Locate the cell with the specified text and output its (x, y) center coordinate. 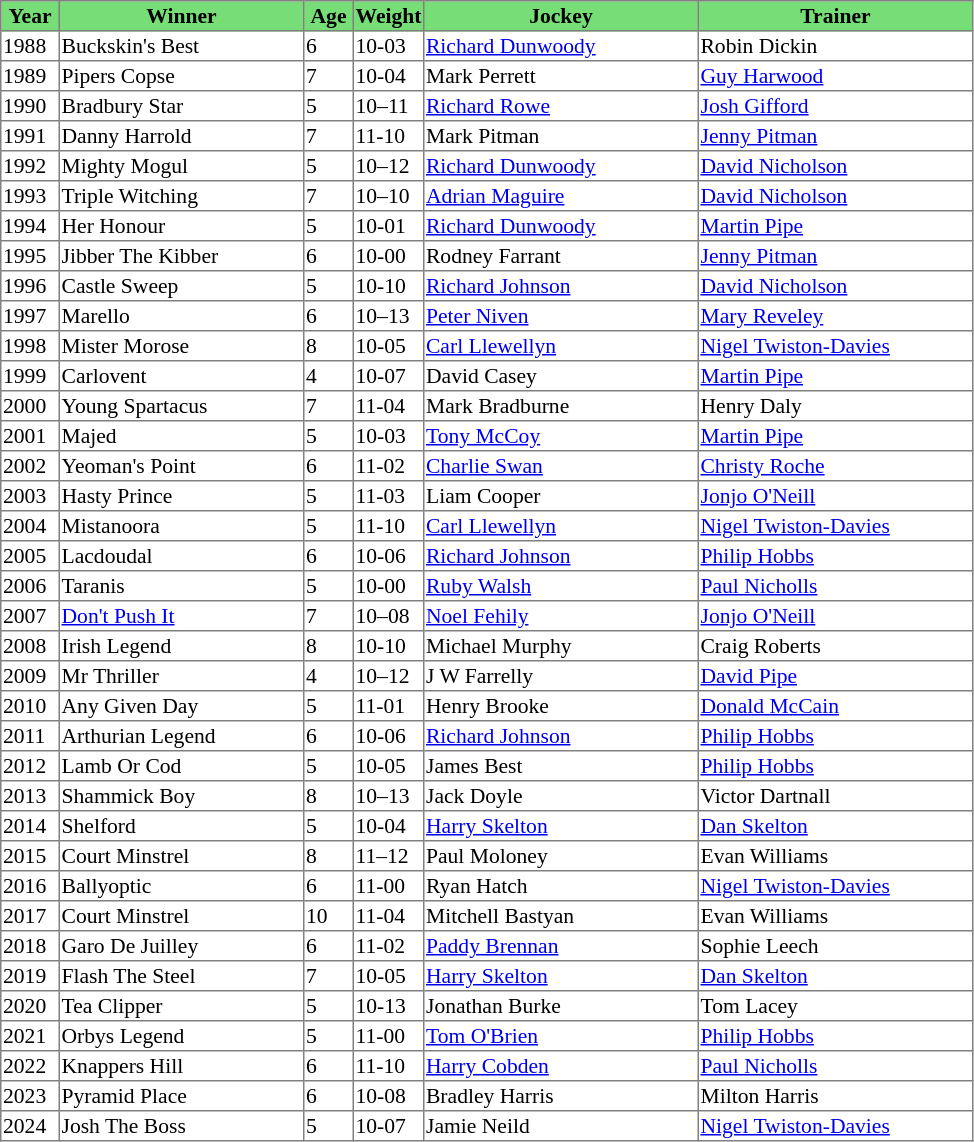
Any Given Day (181, 706)
Josh Gifford (835, 106)
Weight (388, 16)
Donald McCain (835, 706)
James Best (561, 766)
Irish Legend (181, 646)
2010 (30, 706)
Tea Clipper (181, 1006)
2012 (30, 766)
1992 (30, 166)
Garo De Juilley (181, 946)
Paddy Brennan (561, 946)
2007 (30, 616)
Mark Perrett (561, 76)
Shelford (181, 826)
Taranis (181, 586)
Craig Roberts (835, 646)
Year (30, 16)
J W Farrelly (561, 676)
Triple Witching (181, 196)
Victor Dartnall (835, 796)
Her Honour (181, 226)
Bradley Harris (561, 1096)
Pipers Copse (181, 76)
2013 (30, 796)
Flash The Steel (181, 976)
Jibber The Kibber (181, 256)
2017 (30, 916)
2011 (30, 736)
2021 (30, 1036)
Paul Moloney (561, 856)
2002 (30, 466)
10-08 (388, 1096)
10–08 (388, 616)
2009 (30, 676)
Orbys Legend (181, 1036)
Mark Bradburne (561, 406)
Danny Harrold (181, 136)
2003 (30, 496)
11-03 (388, 496)
Jonathan Burke (561, 1006)
Mitchell Bastyan (561, 916)
1996 (30, 286)
Mark Pitman (561, 136)
10-01 (388, 226)
Buckskin's Best (181, 46)
10 (329, 916)
1991 (30, 136)
2016 (30, 886)
Majed (181, 436)
Bradbury Star (181, 106)
11-01 (388, 706)
2001 (30, 436)
Lacdoudal (181, 556)
1995 (30, 256)
2000 (30, 406)
Rodney Farrant (561, 256)
2004 (30, 526)
2020 (30, 1006)
Robin Dickin (835, 46)
2008 (30, 646)
2022 (30, 1066)
Richard Rowe (561, 106)
1989 (30, 76)
Ruby Walsh (561, 586)
Christy Roche (835, 466)
2015 (30, 856)
David Casey (561, 376)
1990 (30, 106)
Mr Thriller (181, 676)
2006 (30, 586)
1994 (30, 226)
Don't Push It (181, 616)
Noel Fehily (561, 616)
2019 (30, 976)
Sophie Leech (835, 946)
10-13 (388, 1006)
Hasty Prince (181, 496)
2024 (30, 1126)
Peter Niven (561, 316)
1997 (30, 316)
Carlovent (181, 376)
Milton Harris (835, 1096)
Castle Sweep (181, 286)
Arthurian Legend (181, 736)
Young Spartacus (181, 406)
1999 (30, 376)
2018 (30, 946)
Trainer (835, 16)
Mister Morose (181, 346)
Harry Cobden (561, 1066)
Shammick Boy (181, 796)
10–11 (388, 106)
Age (329, 16)
Ballyoptic (181, 886)
Tom O'Brien (561, 1036)
2023 (30, 1096)
Guy Harwood (835, 76)
Marello (181, 316)
Tony McCoy (561, 436)
Adrian Maguire (561, 196)
Yeoman's Point (181, 466)
Jamie Neild (561, 1126)
Josh The Boss (181, 1126)
David Pipe (835, 676)
Mistanoora (181, 526)
Henry Daly (835, 406)
11–12 (388, 856)
Jockey (561, 16)
2005 (30, 556)
Charlie Swan (561, 466)
1988 (30, 46)
Michael Murphy (561, 646)
Knappers Hill (181, 1066)
10–10 (388, 196)
Mighty Mogul (181, 166)
Jack Doyle (561, 796)
Pyramid Place (181, 1096)
Tom Lacey (835, 1006)
1993 (30, 196)
Henry Brooke (561, 706)
Liam Cooper (561, 496)
Lamb Or Cod (181, 766)
Winner (181, 16)
Ryan Hatch (561, 886)
1998 (30, 346)
Mary Reveley (835, 316)
2014 (30, 826)
